Extract the (x, y) coordinate from the center of the cell holding the provided text.  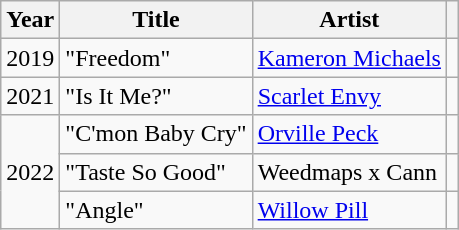
"Taste So Good" (156, 172)
Willow Pill (349, 210)
Scarlet Envy (349, 96)
Title (156, 20)
Kameron Michaels (349, 58)
"Is It Me?" (156, 96)
Weedmaps x Cann (349, 172)
Artist (349, 20)
Orville Peck (349, 134)
2021 (30, 96)
"Freedom" (156, 58)
"Angle" (156, 210)
Year (30, 20)
2019 (30, 58)
"C'mon Baby Cry" (156, 134)
2022 (30, 172)
